Return the [x, y] coordinate for the center point of the cell that contains the specified text.  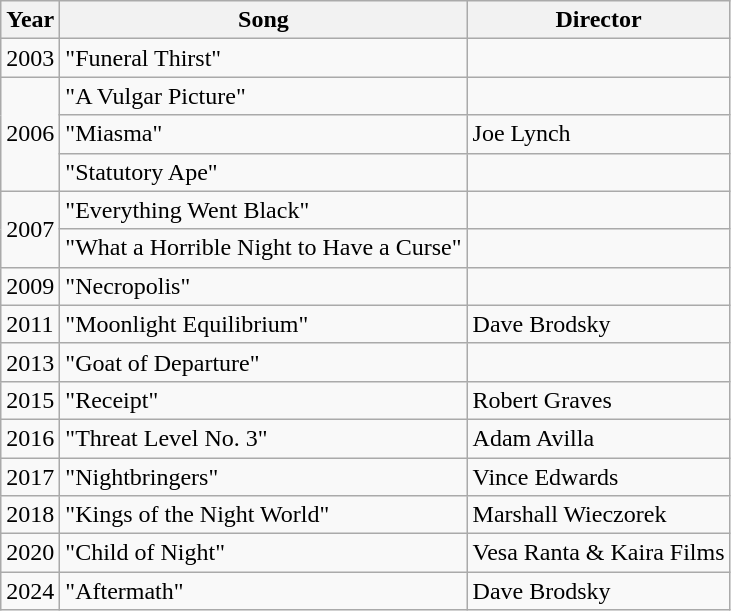
"Child of Night" [264, 553]
"Moonlight Equilibrium" [264, 324]
2011 [30, 324]
"Statutory Ape" [264, 172]
2009 [30, 286]
2020 [30, 553]
"Everything Went Black" [264, 210]
"Kings of the Night World" [264, 515]
2007 [30, 229]
"A Vulgar Picture" [264, 96]
Joe Lynch [598, 134]
2017 [30, 477]
Vesa Ranta & Kaira Films [598, 553]
2013 [30, 362]
Marshall Wieczorek [598, 515]
Vince Edwards [598, 477]
2024 [30, 591]
Robert Graves [598, 400]
Song [264, 20]
"Funeral Thirst" [264, 58]
2003 [30, 58]
2018 [30, 515]
"Aftermath" [264, 591]
"Receipt" [264, 400]
2015 [30, 400]
"Goat of Departure" [264, 362]
"Nightbringers" [264, 477]
Director [598, 20]
Adam Avilla [598, 438]
"Threat Level No. 3" [264, 438]
Year [30, 20]
2016 [30, 438]
"Miasma" [264, 134]
"Necropolis" [264, 286]
"What a Horrible Night to Have a Curse" [264, 248]
2006 [30, 134]
